For the text-containing cell, return its midpoint in [X, Y] coordinate format. 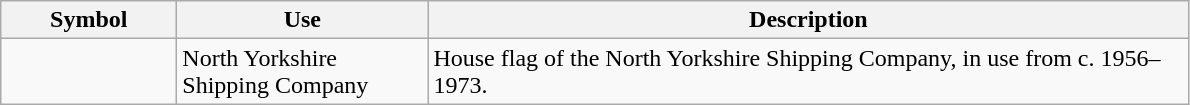
Symbol [89, 20]
Description [808, 20]
Use [302, 20]
House flag of the North Yorkshire Shipping Company, in use from c. 1956–1973. [808, 72]
North Yorkshire Shipping Company [302, 72]
